Output the (x, y) coordinate of the center of the cell containing the given text.  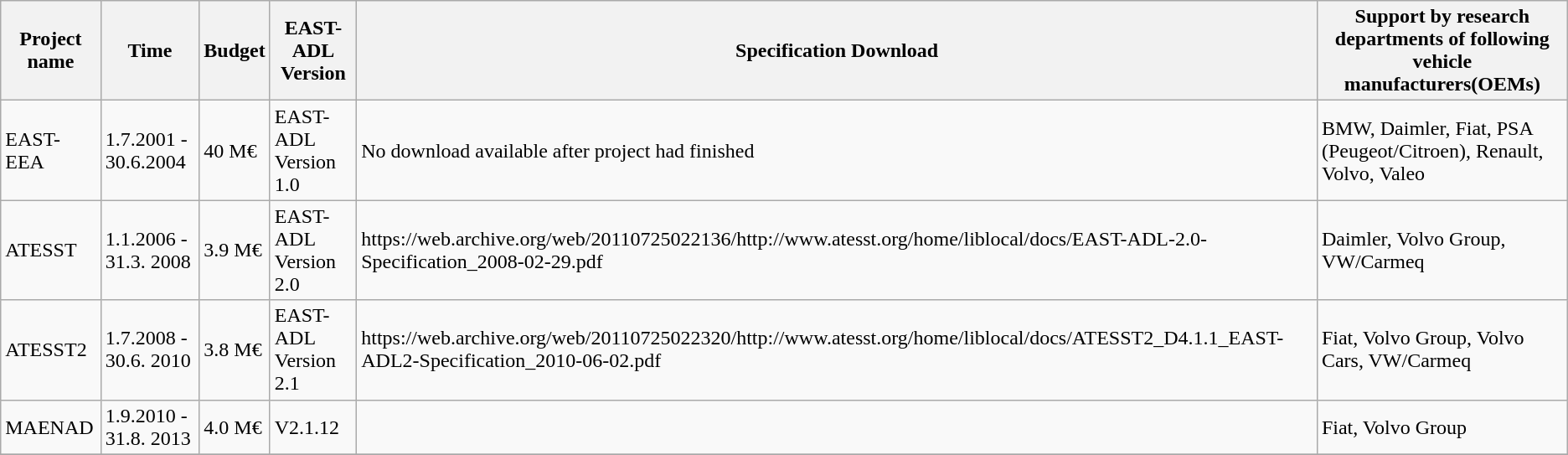
No download available after project had finished (838, 151)
Support by research departments of following vehicle manufacturers(OEMs) (1442, 50)
Project name (50, 50)
Fiat, Volvo Group (1442, 427)
3.8 M€ (235, 350)
4.0 M€ (235, 427)
ATESST (50, 250)
1.1.2006 - 31.3. 2008 (150, 250)
V2.1.12 (313, 427)
Daimler, Volvo Group, VW/Carmeq (1442, 250)
1.9.2010 - 31.8. 2013 (150, 427)
Specification Download (838, 50)
3.9 M€ (235, 250)
Budget (235, 50)
EAST-ADL Version 1.0 (313, 151)
40 M€ (235, 151)
https://web.archive.org/web/20110725022136/http://www.atesst.org/home/liblocal/docs/EAST-ADL-2.0-Specification_2008-02-29.pdf (838, 250)
Time (150, 50)
ATESST2 (50, 350)
MAENAD (50, 427)
EAST-ADL Version 2.1 (313, 350)
Fiat, Volvo Group, Volvo Cars, VW/Carmeq (1442, 350)
1.7.2008 - 30.6. 2010 (150, 350)
https://web.archive.org/web/20110725022320/http://www.atesst.org/home/liblocal/docs/ATESST2_D4.1.1_EAST-ADL2-Specification_2010-06-02.pdf (838, 350)
EAST-ADL Version 2.0 (313, 250)
BMW, Daimler, Fiat, PSA (Peugeot/Citroen), Renault, Volvo, Valeo (1442, 151)
1.7.2001 - 30.6.2004 (150, 151)
EAST-ADL Version (313, 50)
EAST-EEA (50, 151)
